Determine the (x, y) coordinate at the center of the cell enclosing the given text.  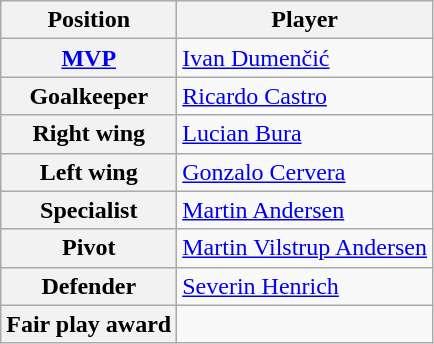
Ricardo Castro (305, 96)
Pivot (89, 248)
Specialist (89, 210)
Defender (89, 286)
Gonzalo Cervera (305, 172)
Fair play award (89, 324)
Martin Andersen (305, 210)
Right wing (89, 134)
Ivan Dumenčić (305, 58)
Lucian Bura (305, 134)
Goalkeeper (89, 96)
Severin Henrich (305, 286)
MVP (89, 58)
Player (305, 20)
Left wing (89, 172)
Position (89, 20)
Martin Vilstrup Andersen (305, 248)
